Output the (X, Y) coordinate of the center of the cell containing the given text.  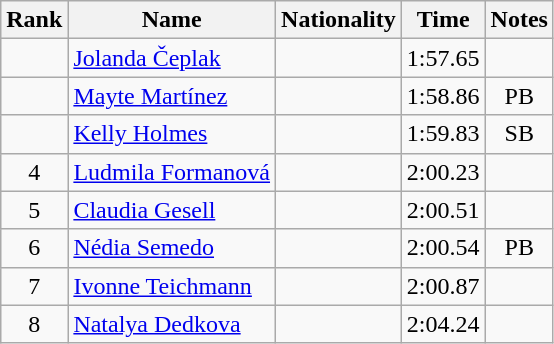
Ivonne Teichmann (172, 286)
Nationality (339, 20)
1:58.86 (443, 96)
Claudia Gesell (172, 210)
Name (172, 20)
4 (34, 172)
2:04.24 (443, 324)
5 (34, 210)
Nédia Semedo (172, 248)
1:59.83 (443, 134)
Ludmila Formanová (172, 172)
Notes (519, 20)
2:00.51 (443, 210)
Rank (34, 20)
2:00.23 (443, 172)
Time (443, 20)
2:00.87 (443, 286)
2:00.54 (443, 248)
6 (34, 248)
Kelly Holmes (172, 134)
8 (34, 324)
SB (519, 134)
Natalya Dedkova (172, 324)
Jolanda Čeplak (172, 58)
1:57.65 (443, 58)
Mayte Martínez (172, 96)
7 (34, 286)
